Identify which cell holds the provided text, then report its (x, y) central coordinate. 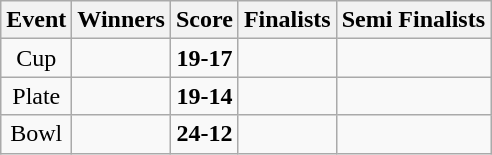
Bowl (36, 134)
Winners (122, 20)
19-14 (204, 96)
Plate (36, 96)
24-12 (204, 134)
Cup (36, 58)
Finalists (287, 20)
Event (36, 20)
Score (204, 20)
Semi Finalists (413, 20)
19-17 (204, 58)
